Determine the (X, Y) coordinate at the center of the cell enclosing the given text.  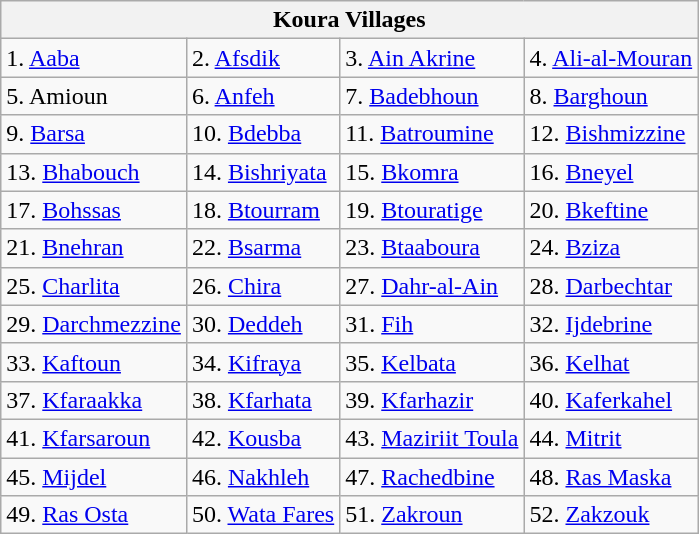
17. Bohssas (94, 210)
2. Afsdik (262, 58)
49. Ras Osta (94, 515)
18. Btourram (262, 210)
35. Kelbata (432, 362)
5. Amioun (94, 96)
43. Maziriit Toula (432, 438)
37. Kfaraakka (94, 400)
16. Bneyel (611, 172)
32. Ijdebrine (611, 324)
8. Barghoun (611, 96)
22. Bsarma (262, 248)
3. Ain Akrine (432, 58)
11. Batroumine (432, 134)
15. Bkomra (432, 172)
34. Kifraya (262, 362)
9. Barsa (94, 134)
27. Dahr-al-Ain (432, 286)
28. Darbechtar (611, 286)
48. Ras Maska (611, 477)
14. Bishriyata (262, 172)
21. Bnehran (94, 248)
Koura Villages (350, 20)
40. Kaferkahel (611, 400)
39. Kfarhazir (432, 400)
50. Wata Fares (262, 515)
52. Zakzouk (611, 515)
47. Rachedbine (432, 477)
33. Kaftoun (94, 362)
1. Aaba (94, 58)
38. Kfarhata (262, 400)
46. Nakhleh (262, 477)
24. Bziza (611, 248)
26. Chira (262, 286)
51. Zakroun (432, 515)
45. Mijdel (94, 477)
10. Bdebba (262, 134)
6. Anfeh (262, 96)
44. Mitrit (611, 438)
29. Darchmezzine (94, 324)
20. Bkeftine (611, 210)
23. Btaaboura (432, 248)
13. Bhabouch (94, 172)
12. Bishmizzine (611, 134)
31. Fih (432, 324)
30. Deddeh (262, 324)
19. Btouratige (432, 210)
7. Badebhoun (432, 96)
36. Kelhat (611, 362)
4. Ali-al-Mouran (611, 58)
42. Kousba (262, 438)
41. Kfarsaroun (94, 438)
25. Charlita (94, 286)
